Return (x, y) of the center of cell containing provided text 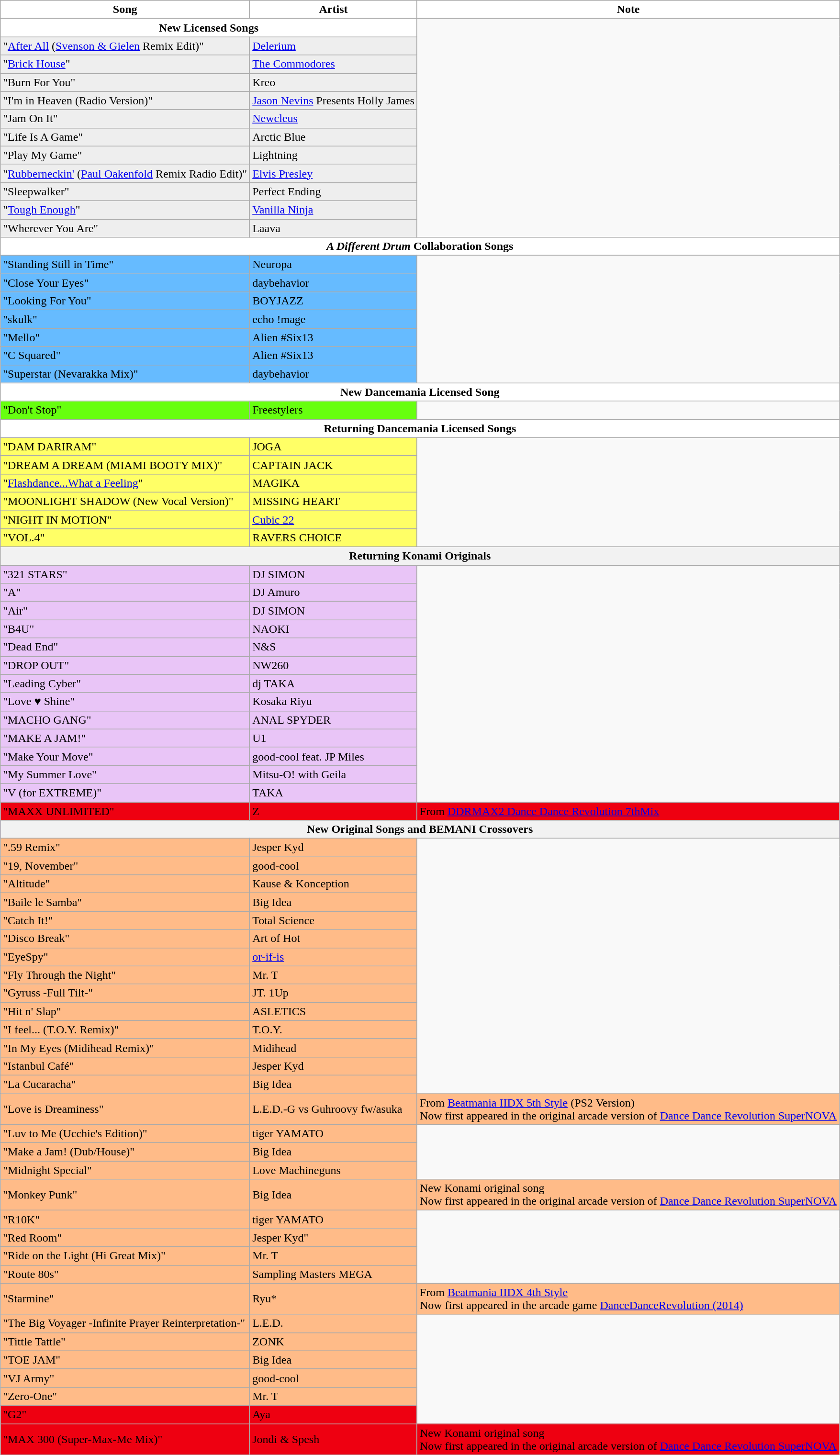
From Beatmania IIDX 4th StyleNow first appeared in the arcade game DanceDanceRevolution (2014) (628, 1299)
"Air" (125, 611)
Laava (334, 228)
Neuropa (334, 265)
"Mello" (125, 337)
"Route 80s" (125, 1274)
ZONK (334, 1342)
U1 (334, 738)
"The Big Voyager -Infinite Prayer Reinterpretation-" (125, 1323)
"321 STARS" (125, 574)
"G2" (125, 1414)
"MOONLIGHT SHADOW (New Vocal Version)" (125, 501)
"Dead End" (125, 647)
"Brick House" (125, 64)
"La Cucaracha" (125, 1084)
TAKA (334, 793)
Jondi & Spesh (334, 1439)
"Luv to Me (Ucchie's Edition)" (125, 1134)
"Disco Break" (125, 939)
"Catch It!" (125, 920)
Mitsu-O! with Geila (334, 774)
MISSING HEART (334, 501)
Love Machineguns (334, 1170)
"Fly Through the Night" (125, 975)
N&S (334, 647)
T.O.Y. (334, 1030)
Song (125, 10)
"Standing Still in Time" (125, 265)
"Superstar (Nevarakka Mix)" (125, 374)
"Sleepwalker" (125, 191)
"Monkey Punk" (125, 1195)
"Flashdance...What a Feeling" (125, 483)
New Licensed Songs (209, 28)
JOGA (334, 447)
"Life Is A Game" (125, 137)
A Different Drum Collaboration Songs (420, 246)
"Make a Jam! (Dub/House)" (125, 1152)
From DDRMAX2 Dance Dance Revolution 7thMix (628, 811)
"Zero-One" (125, 1396)
Newcleus (334, 119)
"Starmine" (125, 1299)
Freestylers (334, 410)
"Burn For You" (125, 82)
"DAM DARIRAM" (125, 447)
Kause & Konception (334, 884)
"MAKE A JAM!" (125, 738)
"VOL.4" (125, 538)
Aya (334, 1414)
Cubic 22 (334, 519)
"Looking For You" (125, 301)
Vanilla Ninja (334, 210)
Art of Hot (334, 939)
Returning Dancemania Licensed Songs (420, 428)
"Love ♥ Shine" (125, 702)
"DREAM A DREAM (MIAMI BOOTY MIX)" (125, 465)
CAPTAIN JACK (334, 465)
"A" (125, 593)
Midihead (334, 1048)
From Beatmania IIDX 5th Style (PS2 Version)Now first appeared in the original arcade version of Dance Dance Revolution SuperNOVA (628, 1108)
"VJ Army" (125, 1378)
Ryu* (334, 1299)
"MAX 300 (Super-Max-Me Mix)" (125, 1439)
Z (334, 811)
Jesper Kyd" (334, 1238)
"Hit n' Slap" (125, 1011)
"Red Room" (125, 1238)
"NIGHT IN MOTION" (125, 519)
"Play My Game" (125, 155)
"Midnight Special" (125, 1170)
Total Science (334, 920)
Kreo (334, 82)
L.E.D. (334, 1323)
Note (628, 10)
Lightning (334, 155)
JT. 1Up (334, 993)
or-if-is (334, 957)
"Baile le Samba" (125, 902)
"Ride on the Light (Hi Great Mix)" (125, 1256)
Elvis Presley (334, 173)
"Altitude" (125, 884)
MAGIKA (334, 483)
"C Squared" (125, 356)
The Commodores (334, 64)
"V (for EXTREME)" (125, 793)
DJ Amuro (334, 593)
"Tough Enough" (125, 210)
Delerium (334, 46)
"In My Eyes (Midihead Remix)" (125, 1048)
"MAXX UNLIMITED" (125, 811)
"Gyruss -Full Tilt-" (125, 993)
ANAL SPYDER (334, 720)
Jason Nevins Presents Holly James (334, 101)
"I feel... (T.O.Y. Remix)" (125, 1030)
"EyeSpy" (125, 957)
"Rubberneckin' (Paul Oakenfold Remix Radio Edit)" (125, 173)
"My Summer Love" (125, 774)
"Close Your Eyes" (125, 283)
Arctic Blue (334, 137)
Returning Konami Originals (420, 556)
ASLETICS (334, 1011)
RAVERS CHOICE (334, 538)
Perfect Ending (334, 191)
"Love is Dreaminess" (125, 1108)
"Leading Cyber" (125, 683)
"MACHO GANG" (125, 720)
Sampling Masters MEGA (334, 1274)
"skulk" (125, 319)
Artist (334, 10)
"Make Your Move" (125, 756)
L.E.D.-G vs Guhroovy fw/asuka (334, 1108)
"R10K" (125, 1220)
"B4U" (125, 629)
good-cool feat. JP Miles (334, 756)
NAOKI (334, 629)
echo !mage (334, 319)
BOYJAZZ (334, 301)
"Jam On It" (125, 119)
"19, November" (125, 866)
"After All (Svenson & Gielen Remix Edit)" (125, 46)
"I'm in Heaven (Radio Version)" (125, 101)
"Don't Stop" (125, 410)
"Istanbul Café" (125, 1066)
"Tittle Tattle" (125, 1342)
NW260 (334, 665)
"DROP OUT" (125, 665)
"Wherever You Are" (125, 228)
dj TAKA (334, 683)
".59 Remix" (125, 848)
Kosaka Riyu (334, 702)
New Original Songs and BEMANI Crossovers (420, 829)
"TOE JAM" (125, 1360)
New Dancemania Licensed Song (420, 392)
